Locate the cell with the specified text and output its (X, Y) center coordinate. 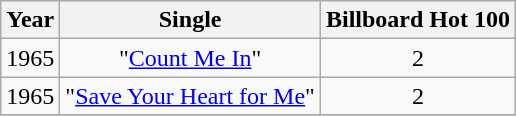
"Save Your Heart for Me" (190, 96)
Single (190, 20)
Year (30, 20)
"Count Me In" (190, 58)
Billboard Hot 100 (418, 20)
